Search for the cell housing the specified text and yield its [x, y] center coordinate. 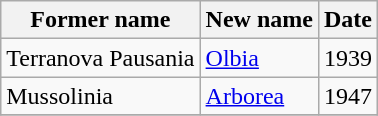
Date [348, 20]
1947 [348, 96]
Olbia [259, 58]
Mussolinia [100, 96]
Former name [100, 20]
Arborea [259, 96]
1939 [348, 58]
New name [259, 20]
Terranova Pausania [100, 58]
